From the cell containing the given text, extract its center point as (x, y) coordinate. 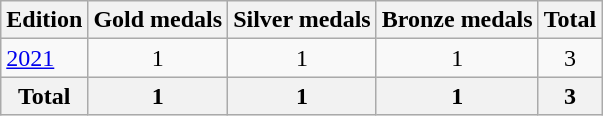
Bronze medals (457, 20)
Edition (44, 20)
Gold medals (158, 20)
2021 (44, 58)
Silver medals (302, 20)
